For the text-containing cell, return its midpoint in [X, Y] coordinate format. 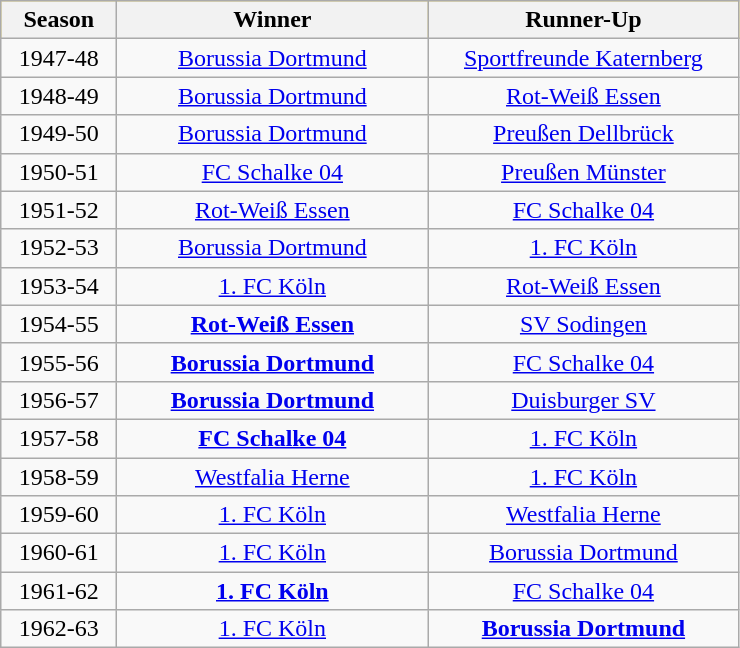
1949-50 [59, 134]
Sportfreunde Katernberg [584, 58]
1961-62 [59, 591]
1954-55 [59, 324]
Winner [272, 20]
1952-53 [59, 248]
Preußen Dellbrück [584, 134]
SV Sodingen [584, 324]
1958-59 [59, 477]
1960-61 [59, 553]
Season [59, 20]
1948-49 [59, 96]
1956-57 [59, 400]
1957-58 [59, 438]
1950-51 [59, 172]
1962-63 [59, 629]
Duisburger SV [584, 400]
1947-48 [59, 58]
Runner-Up [584, 20]
1951-52 [59, 210]
1955-56 [59, 362]
Preußen Münster [584, 172]
1959-60 [59, 515]
1953-54 [59, 286]
